Identify which cell holds the provided text, then report its (X, Y) central coordinate. 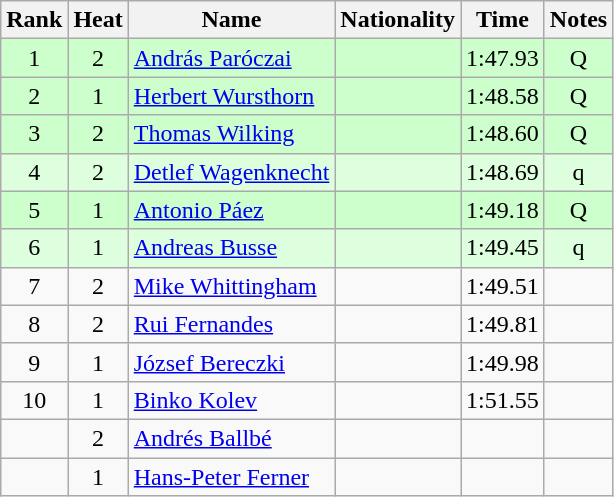
Notes (578, 20)
Herbert Wursthorn (232, 96)
1:49.51 (503, 286)
Mike Whittingham (232, 286)
Andrés Ballbé (232, 438)
1:49.18 (503, 210)
Andreas Busse (232, 248)
Time (503, 20)
1:48.60 (503, 134)
8 (34, 324)
1:49.81 (503, 324)
6 (34, 248)
Detlef Wagenknecht (232, 172)
1:48.58 (503, 96)
András Paróczai (232, 58)
5 (34, 210)
Heat (98, 20)
9 (34, 362)
1:51.55 (503, 400)
Name (232, 20)
Rank (34, 20)
1:47.93 (503, 58)
4 (34, 172)
1:48.69 (503, 172)
Hans-Peter Ferner (232, 477)
Thomas Wilking (232, 134)
József Bereczki (232, 362)
Rui Fernandes (232, 324)
7 (34, 286)
10 (34, 400)
Nationality (398, 20)
1:49.98 (503, 362)
Antonio Páez (232, 210)
1:49.45 (503, 248)
3 (34, 134)
Binko Kolev (232, 400)
